Search for the cell housing the specified text and yield its (x, y) center coordinate. 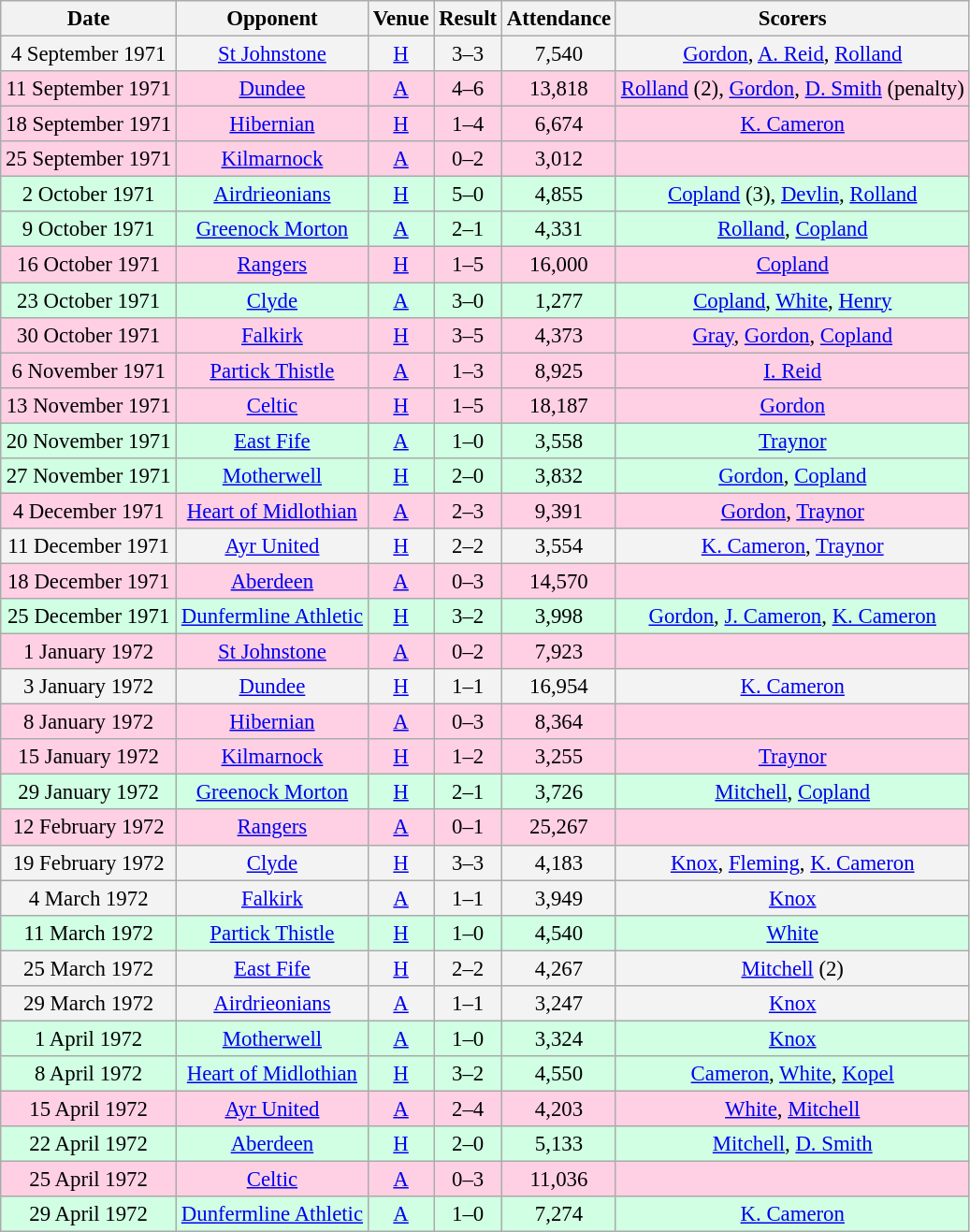
12 February 1972 (89, 828)
Scorers (792, 19)
Copland, White, Henry (792, 300)
25 April 1972 (89, 1180)
Gordon (792, 405)
25 September 1971 (89, 159)
16,000 (558, 265)
Copland (3), Devlin, Rolland (792, 195)
Mitchell (2) (792, 968)
11,036 (558, 1180)
2–4 (468, 1109)
9 October 1971 (89, 229)
Attendance (558, 19)
29 January 1972 (89, 792)
3,726 (558, 792)
Gordon, Traynor (792, 511)
Gordon, Copland (792, 476)
1–4 (468, 124)
4 March 1972 (89, 898)
2 October 1971 (89, 195)
Opponent (273, 19)
I. Reid (792, 370)
16 October 1971 (89, 265)
4,203 (558, 1109)
4,540 (558, 933)
16,954 (558, 687)
18,187 (558, 405)
4,550 (558, 1074)
6 November 1971 (89, 370)
3 January 1972 (89, 687)
18 September 1971 (89, 124)
25,267 (558, 828)
3,949 (558, 898)
29 March 1972 (89, 1004)
4 December 1971 (89, 511)
5–0 (468, 195)
K. Cameron, Traynor (792, 546)
1,277 (558, 300)
1 April 1972 (89, 1038)
Gordon, J. Cameron, K. Cameron (792, 616)
Rolland, Copland (792, 229)
3–0 (468, 300)
11 December 1971 (89, 546)
19 February 1972 (89, 862)
White, Mitchell (792, 1109)
Mitchell, D. Smith (792, 1144)
29 April 1972 (89, 1214)
White (792, 933)
3,012 (558, 159)
8 January 1972 (89, 722)
4,331 (558, 229)
Knox, Fleming, K. Cameron (792, 862)
1 January 1972 (89, 652)
Copland (792, 265)
2–3 (468, 511)
1–3 (468, 370)
11 March 1972 (89, 933)
6,674 (558, 124)
0–1 (468, 828)
30 October 1971 (89, 335)
15 January 1972 (89, 757)
4 September 1971 (89, 54)
15 April 1972 (89, 1109)
Venue (400, 19)
25 December 1971 (89, 616)
Rolland (2), Gordon, D. Smith (penalty) (792, 89)
Date (89, 19)
8,925 (558, 370)
3,832 (558, 476)
3,324 (558, 1038)
3,554 (558, 546)
5,133 (558, 1144)
4,267 (558, 968)
27 November 1971 (89, 476)
20 November 1971 (89, 441)
3,255 (558, 757)
3,558 (558, 441)
13,818 (558, 89)
4,183 (558, 862)
4,373 (558, 335)
8,364 (558, 722)
Gordon, A. Reid, Rolland (792, 54)
23 October 1971 (89, 300)
18 December 1971 (89, 581)
Result (468, 19)
Mitchell, Copland (792, 792)
13 November 1971 (89, 405)
9,391 (558, 511)
22 April 1972 (89, 1144)
4,855 (558, 195)
1–2 (468, 757)
4–6 (468, 89)
7,274 (558, 1214)
Cameron, White, Kopel (792, 1074)
25 March 1972 (89, 968)
3,247 (558, 1004)
Gray, Gordon, Copland (792, 335)
14,570 (558, 581)
3,998 (558, 616)
3–5 (468, 335)
7,923 (558, 652)
7,540 (558, 54)
11 September 1971 (89, 89)
8 April 1972 (89, 1074)
